Provide the [X, Y] coordinate of the cell's center where the given text is located.  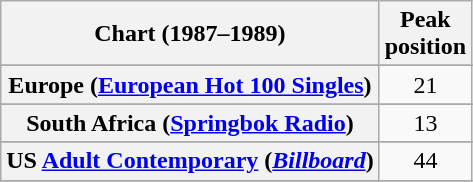
44 [425, 161]
US Adult Contemporary (Billboard) [190, 161]
Europe (European Hot 100 Singles) [190, 85]
13 [425, 123]
Peakposition [425, 34]
21 [425, 85]
South Africa (Springbok Radio) [190, 123]
Chart (1987–1989) [190, 34]
